Locate the cell with the specified text and output its (X, Y) center coordinate. 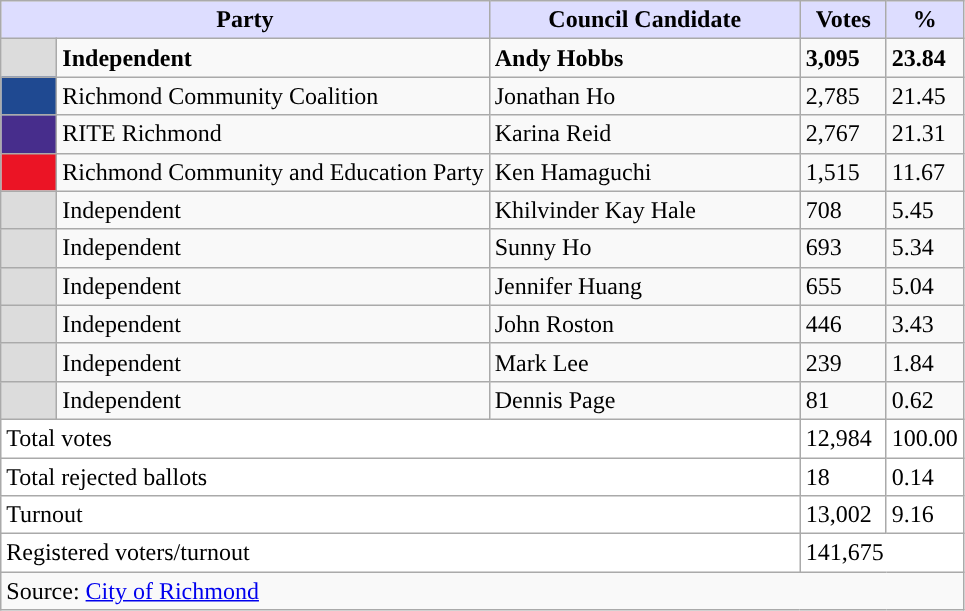
239 (843, 362)
708 (843, 210)
18 (843, 477)
5.45 (924, 210)
655 (843, 286)
446 (843, 324)
5.04 (924, 286)
693 (843, 248)
12,984 (843, 438)
11.67 (924, 172)
0.14 (924, 477)
Sunny Ho (644, 248)
Turnout (400, 515)
Registered voters/turnout (400, 553)
% (924, 20)
21.45 (924, 96)
2,785 (843, 96)
Andy Hobbs (644, 58)
1.84 (924, 362)
Total rejected ballots (400, 477)
Jonathan Ho (644, 96)
5.34 (924, 248)
3,095 (843, 58)
Karina Reid (644, 134)
Ken Hamaguchi (644, 172)
Richmond Community Coalition (273, 96)
Council Candidate (644, 20)
John Roston (644, 324)
100.00 (924, 438)
141,675 (882, 553)
Richmond Community and Education Party (273, 172)
Total votes (400, 438)
Votes (843, 20)
Party (245, 20)
Dennis Page (644, 400)
13,002 (843, 515)
21.31 (924, 134)
RITE Richmond (273, 134)
Mark Lee (644, 362)
1,515 (843, 172)
0.62 (924, 400)
2,767 (843, 134)
81 (843, 400)
Khilvinder Kay Hale (644, 210)
3.43 (924, 324)
Jennifer Huang (644, 286)
23.84 (924, 58)
9.16 (924, 515)
Source: City of Richmond (482, 591)
